Return the (x, y) coordinate for the center point of the cell that contains the specified text.  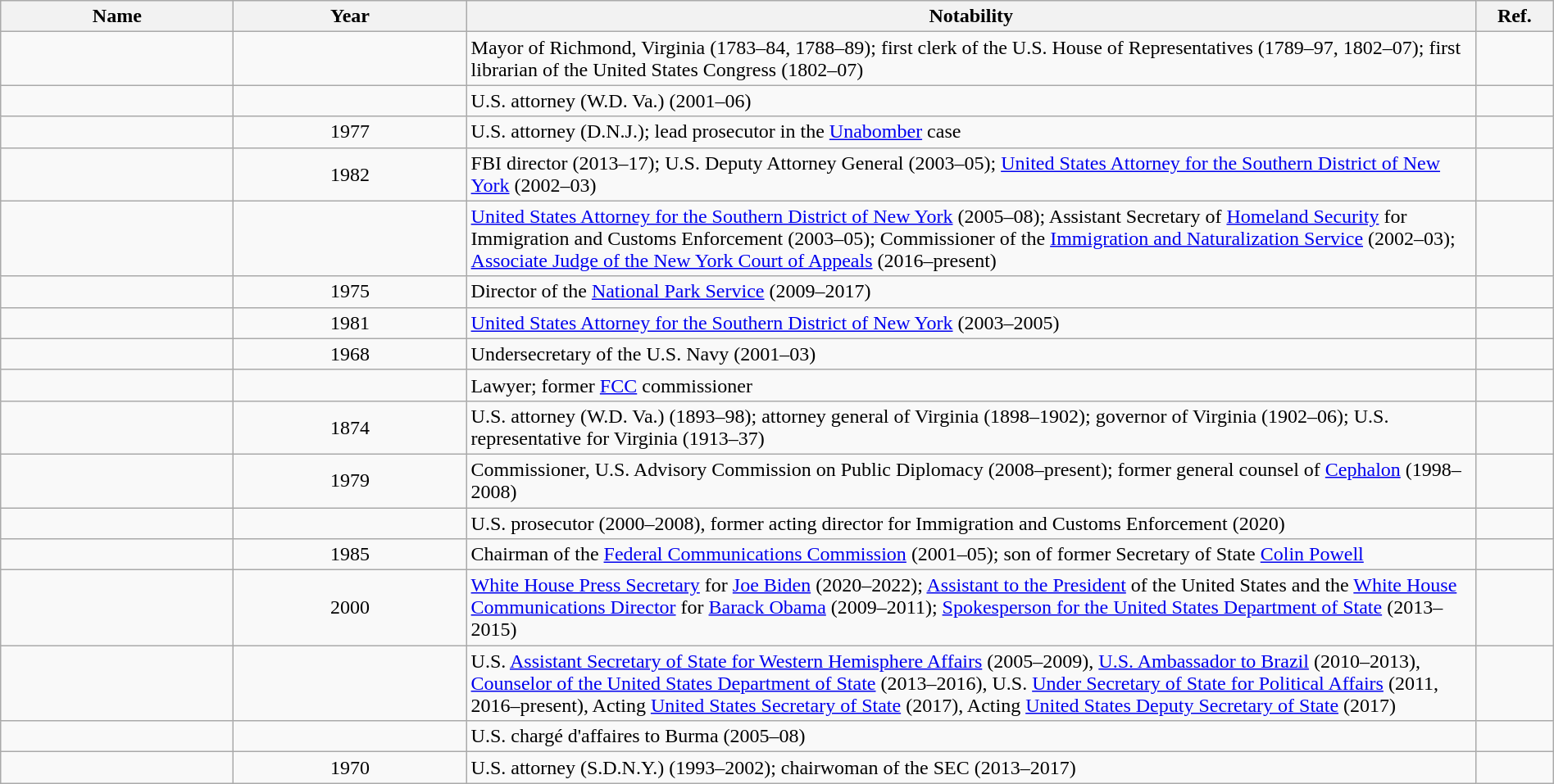
U.S. prosecutor (2000–2008), former acting director for Immigration and Customs Enforcement (2020) (970, 523)
U.S. chargé d'affaires to Burma (2005–08) (970, 736)
1979 (350, 480)
FBI director (2013–17); U.S. Deputy Attorney General (2003–05); United States Attorney for the Southern District of New York (2002–03) (970, 174)
Director of the National Park Service (2009–2017) (970, 292)
United States Attorney for the Southern District of New York (2003–2005) (970, 323)
1985 (350, 555)
Year (350, 16)
2000 (350, 608)
1874 (350, 428)
1982 (350, 174)
Name (117, 16)
Notability (970, 16)
U.S. attorney (S.D.N.Y.) (1993–2002); chairwoman of the SEC (2013–2017) (970, 768)
U.S. attorney (W.D. Va.) (2001–06) (970, 101)
1975 (350, 292)
1981 (350, 323)
Chairman of the Federal Communications Commission (2001–05); son of former Secretary of State Colin Powell (970, 555)
Commissioner, U.S. Advisory Commission on Public Diplomacy (2008–present); former general counsel of Cephalon (1998–2008) (970, 480)
1977 (350, 132)
Ref. (1515, 16)
Undersecretary of the U.S. Navy (2001–03) (970, 354)
U.S. attorney (D.N.J.); lead prosecutor in the Unabomber case (970, 132)
1968 (350, 354)
1970 (350, 768)
Lawyer; former FCC commissioner (970, 385)
